Find where the given text appears and provide that cell's center as [x, y] coordinate. 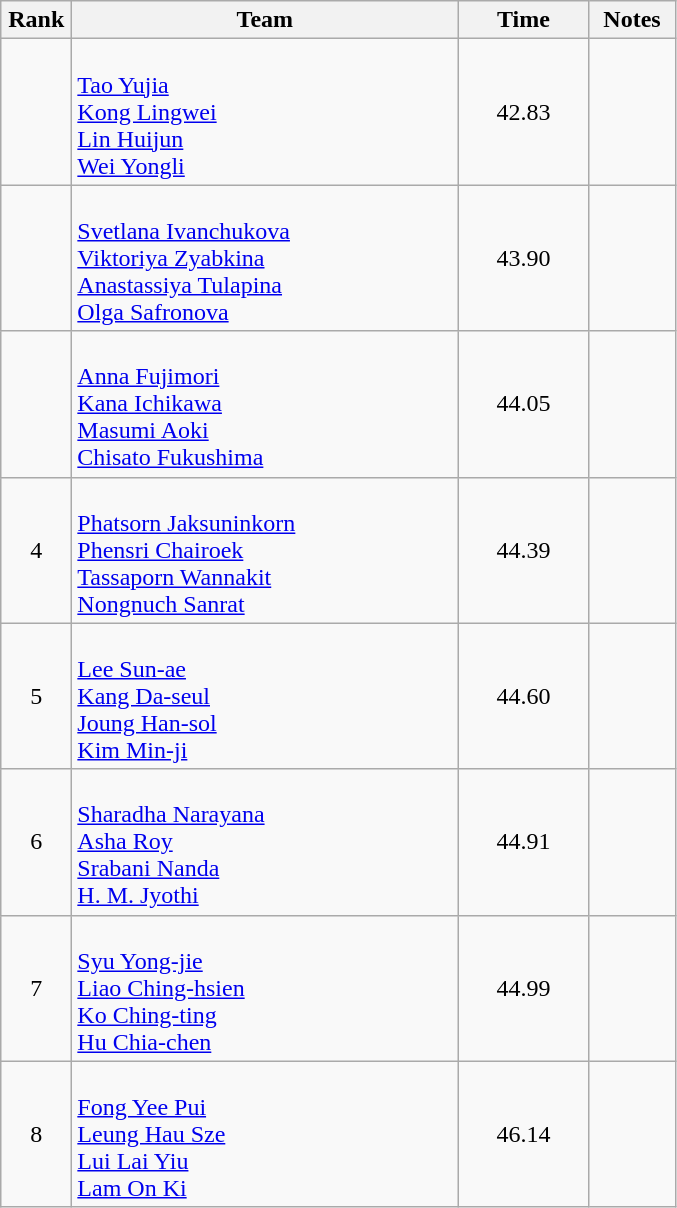
43.90 [524, 258]
44.05 [524, 404]
Syu Yong-jieLiao Ching-hsienKo Ching-tingHu Chia-chen [265, 988]
44.60 [524, 696]
Lee Sun-aeKang Da-seulJoung Han-solKim Min-ji [265, 696]
Time [524, 20]
5 [36, 696]
Rank [36, 20]
Sharadha NarayanaAsha RoySrabani NandaH. M. Jyothi [265, 842]
Tao YujiaKong LingweiLin HuijunWei Yongli [265, 112]
6 [36, 842]
44.91 [524, 842]
Notes [632, 20]
44.39 [524, 550]
Team [265, 20]
7 [36, 988]
Phatsorn JaksuninkornPhensri ChairoekTassaporn WannakitNongnuch Sanrat [265, 550]
Svetlana IvanchukovaViktoriya ZyabkinaAnastassiya TulapinaOlga Safronova [265, 258]
46.14 [524, 1134]
Fong Yee PuiLeung Hau SzeLui Lai YiuLam On Ki [265, 1134]
42.83 [524, 112]
8 [36, 1134]
Anna FujimoriKana IchikawaMasumi AokiChisato Fukushima [265, 404]
44.99 [524, 988]
4 [36, 550]
